Scan for the cell matching the given text and deliver its [x, y] coordinate at center. 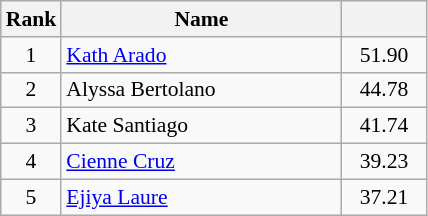
Kate Santiago [201, 126]
51.90 [384, 55]
44.78 [384, 90]
3 [32, 126]
39.23 [384, 162]
1 [32, 55]
Cienne Cruz [201, 162]
Kath Arado [201, 55]
4 [32, 162]
Name [201, 19]
37.21 [384, 197]
Ejiya Laure [201, 197]
2 [32, 90]
41.74 [384, 126]
Alyssa Bertolano [201, 90]
Rank [32, 19]
5 [32, 197]
